Determine the (x, y) coordinate at the center of the cell enclosing the given text.  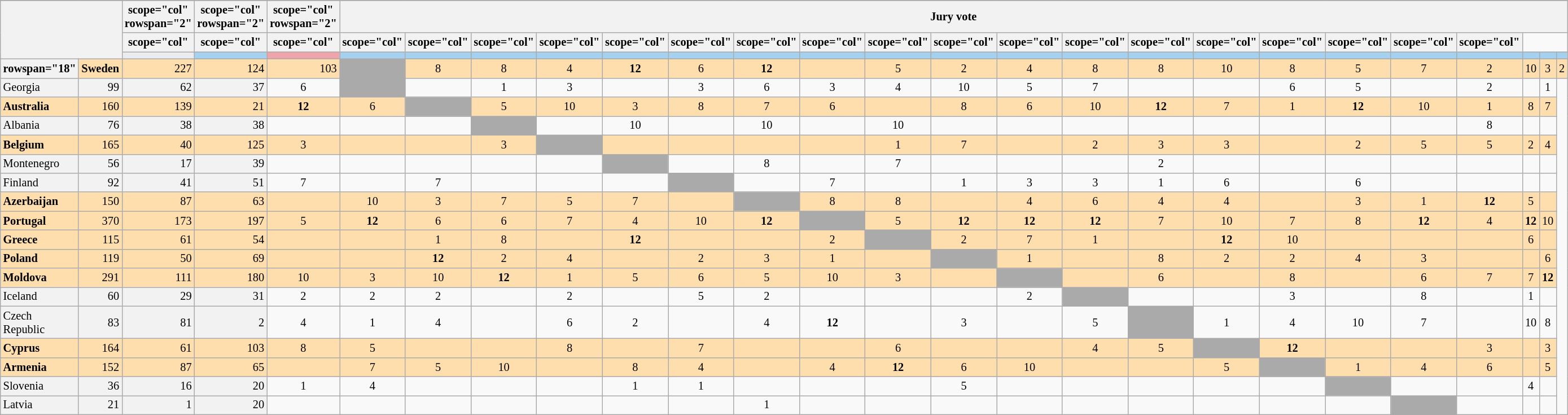
Slovenia (40, 386)
99 (100, 88)
rowspan="18" (40, 68)
Moldova (40, 278)
139 (158, 107)
Finland (40, 182)
16 (158, 386)
160 (100, 107)
Iceland (40, 296)
197 (231, 221)
152 (100, 367)
173 (158, 221)
76 (100, 125)
39 (231, 164)
115 (100, 239)
370 (100, 221)
92 (100, 182)
62 (158, 88)
Czech Republic (40, 322)
Montenegro (40, 164)
69 (231, 259)
Cyprus (40, 348)
81 (158, 322)
125 (231, 145)
29 (158, 296)
54 (231, 239)
291 (100, 278)
41 (158, 182)
Albania (40, 125)
83 (100, 322)
Georgia (40, 88)
51 (231, 182)
165 (100, 145)
111 (158, 278)
Belgium (40, 145)
124 (231, 68)
Armenia (40, 367)
60 (100, 296)
37 (231, 88)
119 (100, 259)
65 (231, 367)
40 (158, 145)
Portugal (40, 221)
Poland (40, 259)
36 (100, 386)
63 (231, 202)
Greece (40, 239)
Australia (40, 107)
56 (100, 164)
Sweden (100, 68)
Jury vote (954, 16)
Latvia (40, 405)
227 (158, 68)
50 (158, 259)
180 (231, 278)
17 (158, 164)
164 (100, 348)
150 (100, 202)
31 (231, 296)
Azerbaijan (40, 202)
